Provide the [X, Y] coordinate of the cell's center where the given text is located.  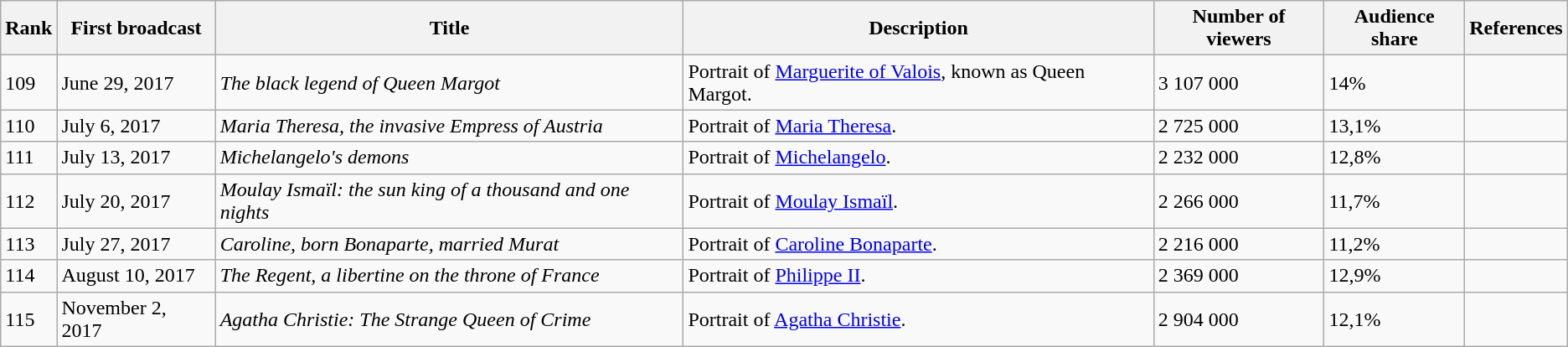
13,1% [1395, 126]
Caroline, born Bonaparte, married Murat [449, 244]
2 216 000 [1239, 244]
July 6, 2017 [136, 126]
110 [28, 126]
Agatha Christie: The Strange Queen of Crime [449, 319]
Moulay Ismaïl: the sun king of a thousand and one nights [449, 201]
2 725 000 [1239, 126]
Portrait of Philippe II. [918, 276]
August 10, 2017 [136, 276]
14% [1395, 82]
Portrait of Michelangelo. [918, 158]
Portrait of Agatha Christie. [918, 319]
109 [28, 82]
Title [449, 28]
12,8% [1395, 158]
Audience share [1395, 28]
June 29, 2017 [136, 82]
115 [28, 319]
July 13, 2017 [136, 158]
113 [28, 244]
Description [918, 28]
Number of viewers [1239, 28]
Rank [28, 28]
112 [28, 201]
The Regent, a libertine on the throne of France [449, 276]
3 107 000 [1239, 82]
References [1516, 28]
11,7% [1395, 201]
2 266 000 [1239, 201]
July 20, 2017 [136, 201]
114 [28, 276]
2 369 000 [1239, 276]
Maria Theresa, the invasive Empress of Austria [449, 126]
Portrait of Maria Theresa. [918, 126]
Portrait of Caroline Bonaparte. [918, 244]
Michelangelo's demons [449, 158]
The black legend of Queen Margot [449, 82]
2 232 000 [1239, 158]
12,1% [1395, 319]
Portrait of Marguerite of Valois, known as Queen Margot. [918, 82]
111 [28, 158]
Portrait of Moulay Ismaïl. [918, 201]
First broadcast [136, 28]
November 2, 2017 [136, 319]
12,9% [1395, 276]
2 904 000 [1239, 319]
July 27, 2017 [136, 244]
11,2% [1395, 244]
